Return (X, Y) of the center of cell containing provided text 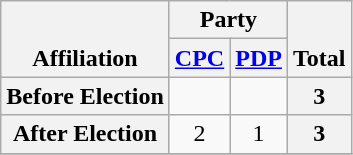
PDP (259, 58)
Party (228, 20)
1 (259, 134)
Affiliation (86, 39)
CPC (199, 58)
Total (319, 39)
2 (199, 134)
Before Election (86, 96)
After Election (86, 134)
